For the text-containing cell, return its midpoint in [x, y] coordinate format. 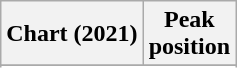
Peakposition [189, 34]
Chart (2021) [72, 34]
